Search for the cell housing the specified text and yield its [x, y] center coordinate. 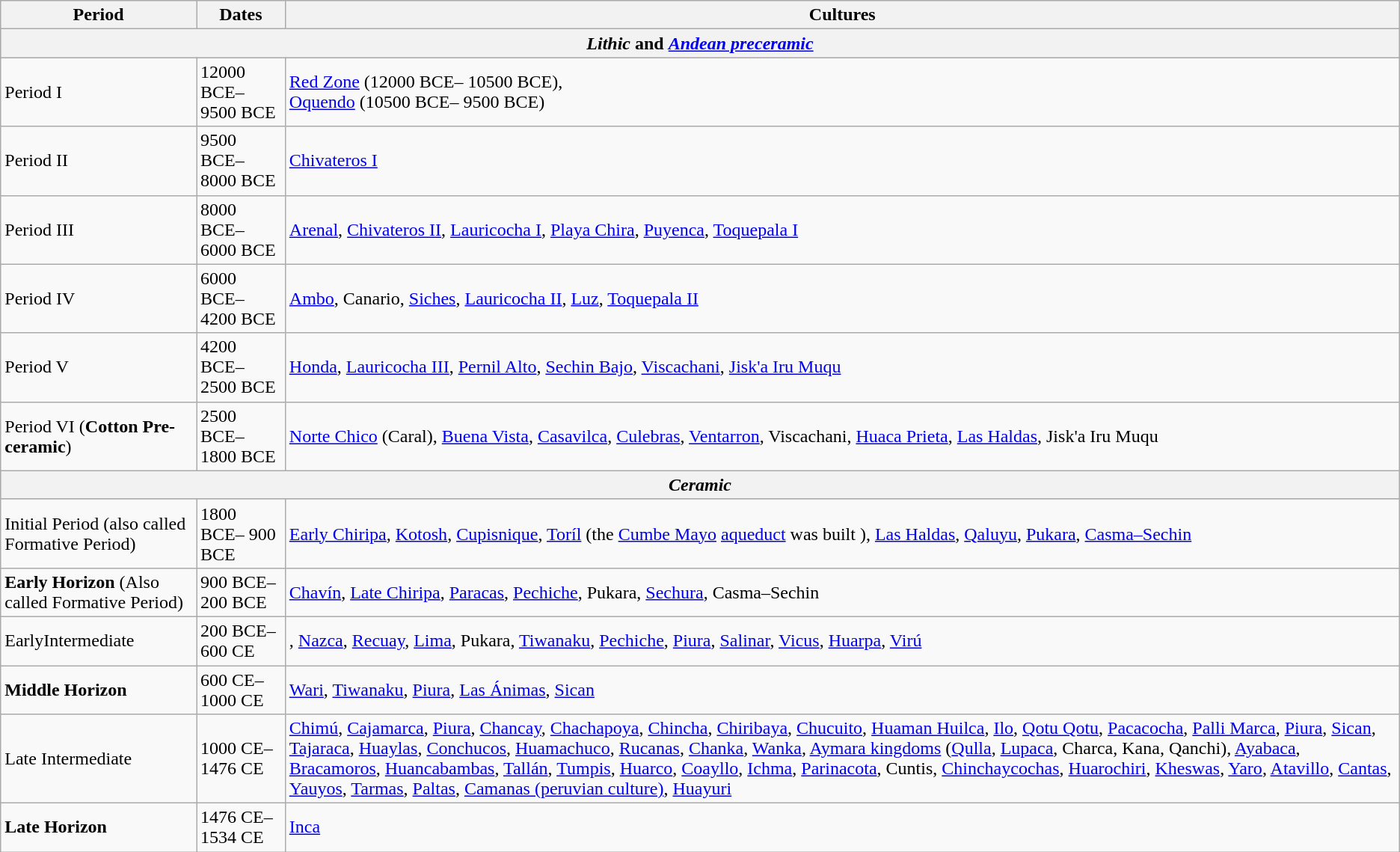
6000 BCE– 4200 BCE [241, 298]
Period V [99, 367]
Ambo, Canario, Siches, Lauricocha II, Luz, Toquepala II [842, 298]
9500 BCE– 8000 BCE [241, 161]
Lithic and Andean preceramic [700, 43]
Initial Period (also called Formative Period) [99, 533]
Period II [99, 161]
4200 BCE– 2500 BCE [241, 367]
Chivateros I [842, 161]
Period IV [99, 298]
12000 BCE– 9500 BCE [241, 92]
8000 BCE– 6000 BCE [241, 230]
Period VI (Cotton Pre-ceramic) [99, 436]
Inca [842, 827]
Honda, Lauricocha III, Pernil Alto, Sechin Bajo, Viscachani, Jisk'a Iru Muqu [842, 367]
200 BCE– 600 CE [241, 640]
1000 CE– 1476 CE [241, 758]
Chavín, Late Chiripa, Paracas, Pechiche, Pukara, Sechura, Casma–Sechin [842, 592]
1800 BCE– 900 BCE [241, 533]
Norte Chico (Caral), Buena Vista, Casavilca, Culebras, Ventarron, Viscachani, Huaca Prieta, Las Haldas, Jisk'a Iru Muqu [842, 436]
, Nazca, Recuay, Lima, Pukara, Tiwanaku, Pechiche, Piura, Salinar, Vicus, Huarpa, Virú [842, 640]
Period III [99, 230]
2500 BCE– 1800 BCE [241, 436]
Late Horizon [99, 827]
Period I [99, 92]
Period [99, 15]
Middle Horizon [99, 690]
900 BCE– 200 BCE [241, 592]
EarlyIntermediate [99, 640]
Late Intermediate [99, 758]
Dates [241, 15]
1476 CE– 1534 CE [241, 827]
Arenal, Chivateros II, Lauricocha I, Playa Chira, Puyenca, Toquepala I [842, 230]
Early Chiripa, Kotosh, Cupisnique, Toríl (the Cumbe Mayo aqueduct was built ), Las Haldas, Qaluyu, Pukara, Casma–Sechin [842, 533]
Cultures [842, 15]
Wari, Tiwanaku, Piura, Las Ánimas, Sican [842, 690]
Early Horizon (Also called Formative Period) [99, 592]
600 CE– 1000 CE [241, 690]
Ceramic [700, 485]
Red Zone (12000 BCE– 10500 BCE),Oquendo (10500 BCE– 9500 BCE) [842, 92]
